Provide the (x, y) coordinate of the cell's center where the given text is located.  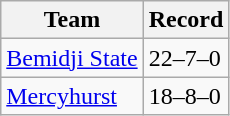
18–8–0 (186, 96)
22–7–0 (186, 58)
Bemidji State (72, 58)
Mercyhurst (72, 96)
Record (186, 20)
Team (72, 20)
